Search for the cell housing the specified text and yield its [x, y] center coordinate. 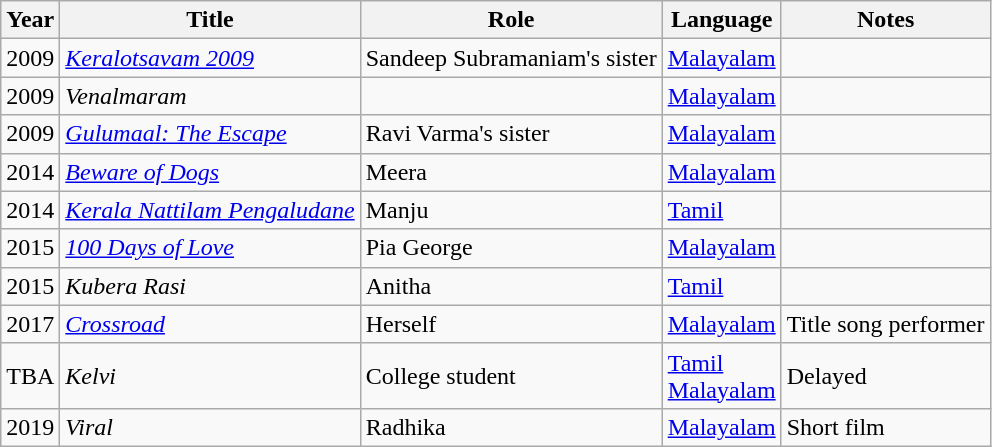
Short film [886, 427]
Kelvi [210, 376]
Title song performer [886, 324]
Year [30, 20]
Manju [511, 210]
Meera [511, 172]
TBA [30, 376]
Viral [210, 427]
Delayed [886, 376]
Venalmaram [210, 96]
2019 [30, 427]
100 Days of Love [210, 248]
Keralotsavam 2009 [210, 58]
Pia George [511, 248]
College student [511, 376]
Gulumaal: The Escape [210, 134]
Beware of Dogs [210, 172]
Kerala Nattilam Pengaludane [210, 210]
Sandeep Subramaniam's sister [511, 58]
Crossroad [210, 324]
Herself [511, 324]
Radhika [511, 427]
TamilMalayalam [722, 376]
Role [511, 20]
Title [210, 20]
Language [722, 20]
Ravi Varma's sister [511, 134]
2017 [30, 324]
Anitha [511, 286]
Notes [886, 20]
Kubera Rasi [210, 286]
